Identify which cell holds the provided text, then report its [X, Y] central coordinate. 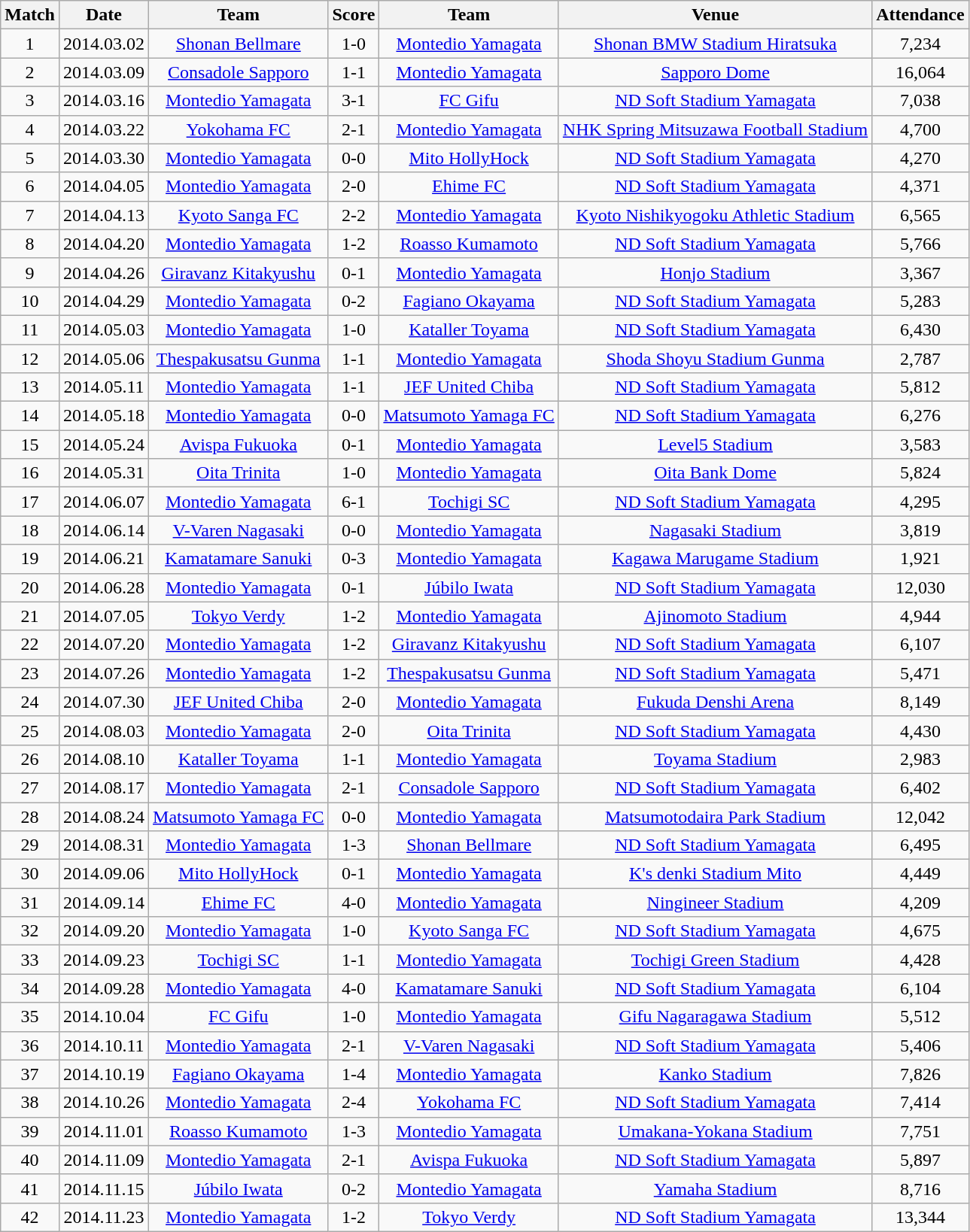
2,787 [920, 359]
K's denki Stadium Mito [715, 874]
26 [30, 759]
2014.07.26 [104, 673]
32 [30, 931]
0-3 [354, 559]
5,471 [920, 673]
7,234 [920, 44]
2014.09.23 [104, 960]
18 [30, 530]
NHK Spring Mitsuzawa Football Stadium [715, 129]
2014.08.10 [104, 759]
42 [30, 1217]
Nagasaki Stadium [715, 530]
2 [30, 72]
23 [30, 673]
2014.04.26 [104, 272]
5,824 [920, 473]
2,983 [920, 759]
Match [30, 15]
8,716 [920, 1188]
2014.06.21 [104, 559]
Ningineer Stadium [715, 903]
3,819 [920, 530]
9 [30, 272]
Matsumotodaira Park Stadium [715, 816]
2014.06.14 [104, 530]
34 [30, 988]
Kanko Stadium [715, 1074]
12,030 [920, 587]
2014.04.13 [104, 215]
20 [30, 587]
1-4 [354, 1074]
29 [30, 845]
2014.08.17 [104, 787]
4,371 [920, 187]
Oita Bank Dome [715, 473]
2014.06.07 [104, 502]
3,583 [920, 445]
Date [104, 15]
38 [30, 1103]
16 [30, 473]
12,042 [920, 816]
2014.08.24 [104, 816]
Attendance [920, 15]
2014.07.30 [104, 702]
2014.07.05 [104, 616]
2014.05.18 [104, 416]
Umakana-Yokana Stadium [715, 1131]
4,428 [920, 960]
3,367 [920, 272]
6,276 [920, 416]
41 [30, 1188]
2014.09.14 [104, 903]
2014.11.15 [104, 1188]
Sapporo Dome [715, 72]
4,295 [920, 502]
2014.09.06 [104, 874]
7 [30, 215]
4,209 [920, 903]
3 [30, 101]
4,430 [920, 730]
33 [30, 960]
Score [354, 15]
25 [30, 730]
2014.03.30 [104, 158]
35 [30, 1017]
2014.05.03 [104, 329]
8,149 [920, 702]
30 [30, 874]
2014.10.04 [104, 1017]
2014.09.20 [104, 931]
6,565 [920, 215]
2014.04.05 [104, 187]
11 [30, 329]
22 [30, 645]
6,107 [920, 645]
6,402 [920, 787]
Shonan BMW Stadium Hiratsuka [715, 44]
Honjo Stadium [715, 272]
7,751 [920, 1131]
4,675 [920, 931]
6,104 [920, 988]
5,283 [920, 301]
6-1 [354, 502]
2014.05.31 [104, 473]
6 [30, 187]
Toyama Stadium [715, 759]
Level5 Stadium [715, 445]
Ajinomoto Stadium [715, 616]
5,406 [920, 1045]
36 [30, 1045]
Yamaha Stadium [715, 1188]
Shoda Shoyu Stadium Gunma [715, 359]
5 [30, 158]
2014.08.03 [104, 730]
7,038 [920, 101]
2014.05.06 [104, 359]
2014.04.20 [104, 244]
2014.05.24 [104, 445]
40 [30, 1160]
12 [30, 359]
8 [30, 244]
28 [30, 816]
Tochigi Green Stadium [715, 960]
15 [30, 445]
2014.03.09 [104, 72]
27 [30, 787]
2014.10.19 [104, 1074]
24 [30, 702]
2014.09.28 [104, 988]
17 [30, 502]
2014.11.23 [104, 1217]
6,495 [920, 845]
Venue [715, 15]
2014.10.26 [104, 1103]
5,897 [920, 1160]
2014.03.22 [104, 129]
1,921 [920, 559]
7,414 [920, 1103]
13,344 [920, 1217]
5,512 [920, 1017]
7,826 [920, 1074]
21 [30, 616]
2-4 [354, 1103]
14 [30, 416]
4,944 [920, 616]
2014.11.01 [104, 1131]
Kyoto Nishikyogoku Athletic Stadium [715, 215]
5,812 [920, 387]
4,449 [920, 874]
4,700 [920, 129]
31 [30, 903]
10 [30, 301]
2014.11.09 [104, 1160]
2014.03.16 [104, 101]
13 [30, 387]
2014.03.02 [104, 44]
Kagawa Marugame Stadium [715, 559]
2014.07.20 [104, 645]
16,064 [920, 72]
2-2 [354, 215]
5,766 [920, 244]
2014.08.31 [104, 845]
1 [30, 44]
Gifu Nagaragawa Stadium [715, 1017]
2014.06.28 [104, 587]
4 [30, 129]
2014.04.29 [104, 301]
6,430 [920, 329]
37 [30, 1074]
Fukuda Denshi Arena [715, 702]
4,270 [920, 158]
2014.10.11 [104, 1045]
19 [30, 559]
2014.05.11 [104, 387]
39 [30, 1131]
3-1 [354, 101]
